From the cell containing the given text, extract its center point as (X, Y) coordinate. 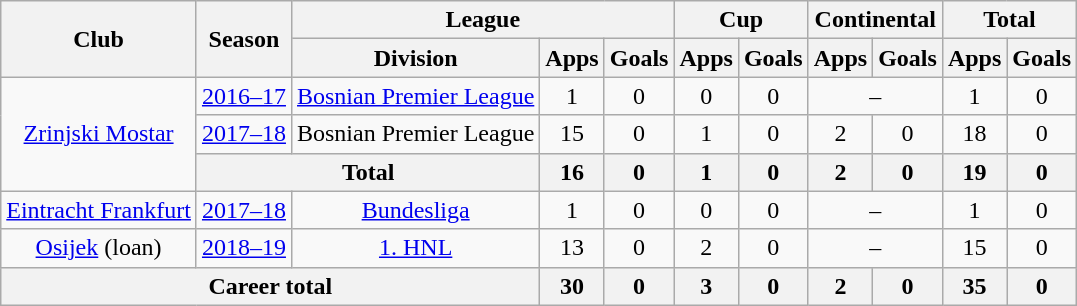
Osijek (loan) (99, 248)
Club (99, 39)
13 (572, 248)
Continental (875, 20)
2018–19 (244, 248)
Season (244, 39)
19 (974, 172)
1. HNL (415, 248)
Eintracht Frankfurt (99, 210)
Zrinjski Mostar (99, 134)
League (482, 20)
35 (974, 286)
Bundesliga (415, 210)
Cup (741, 20)
18 (974, 134)
2016–17 (244, 96)
Division (415, 58)
3 (706, 286)
16 (572, 172)
30 (572, 286)
Career total (270, 286)
